Output the (X, Y) coordinate of the center of the cell containing the given text.  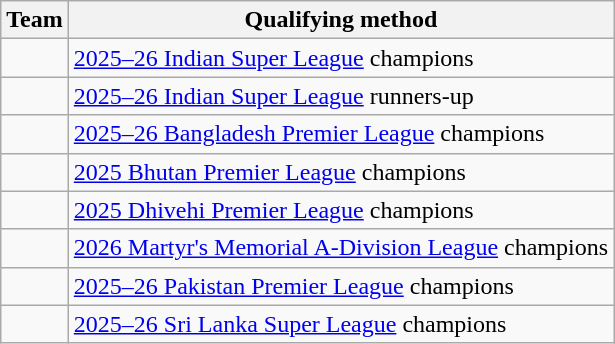
2026 Martyr's Memorial A-Division League champions (340, 248)
2025–26 Indian Super League runners-up (340, 96)
2025–26 Pakistan Premier League champions (340, 286)
2025 Dhivehi Premier League champions (340, 210)
2025–26 Bangladesh Premier League champions (340, 134)
Team (35, 20)
2025–26 Sri Lanka Super League champions (340, 324)
2025–26 Indian Super League champions (340, 58)
2025 Bhutan Premier League champions (340, 172)
Qualifying method (340, 20)
